From the cell containing the given text, extract its center point as (X, Y) coordinate. 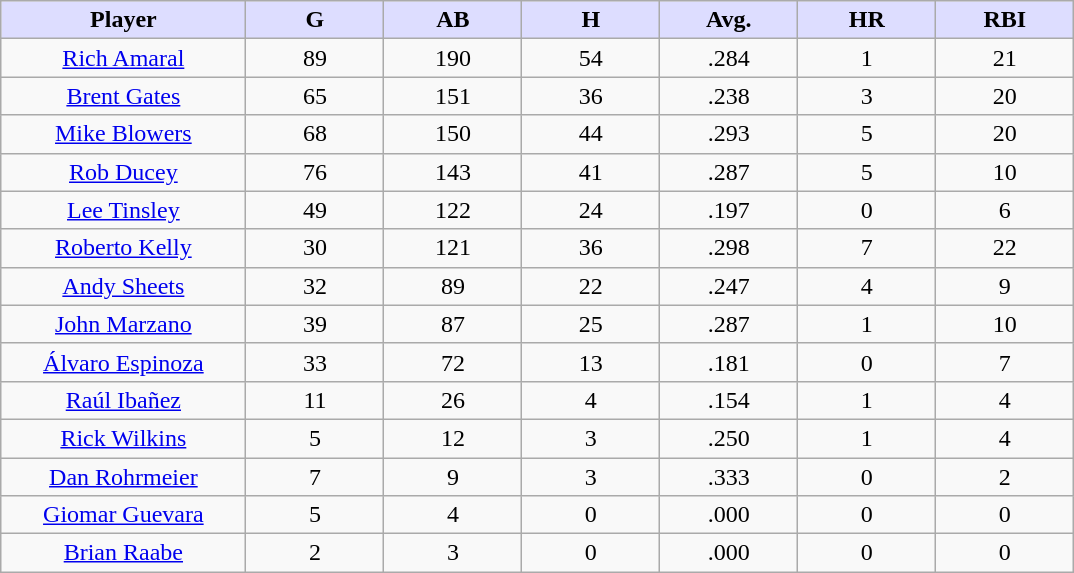
32 (315, 286)
143 (453, 172)
.247 (729, 286)
Lee Tinsley (124, 210)
.333 (729, 477)
Rich Amaral (124, 58)
13 (591, 362)
RBI (1005, 20)
Rick Wilkins (124, 438)
H (591, 20)
41 (591, 172)
44 (591, 134)
Raúl Ibañez (124, 400)
190 (453, 58)
.250 (729, 438)
39 (315, 324)
.293 (729, 134)
G (315, 20)
121 (453, 248)
Giomar Guevara (124, 515)
Andy Sheets (124, 286)
68 (315, 134)
12 (453, 438)
HR (867, 20)
Player (124, 20)
150 (453, 134)
Rob Ducey (124, 172)
.197 (729, 210)
49 (315, 210)
AB (453, 20)
87 (453, 324)
Mike Blowers (124, 134)
Roberto Kelly (124, 248)
John Marzano (124, 324)
.154 (729, 400)
30 (315, 248)
6 (1005, 210)
Álvaro Espinoza (124, 362)
26 (453, 400)
Avg. (729, 20)
151 (453, 96)
.298 (729, 248)
.181 (729, 362)
Dan Rohrmeier (124, 477)
Brent Gates (124, 96)
33 (315, 362)
122 (453, 210)
21 (1005, 58)
25 (591, 324)
11 (315, 400)
72 (453, 362)
76 (315, 172)
24 (591, 210)
54 (591, 58)
Brian Raabe (124, 553)
65 (315, 96)
.238 (729, 96)
.284 (729, 58)
